Search for the cell housing the specified text and yield its (x, y) center coordinate. 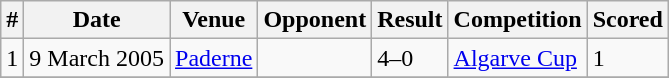
# (12, 20)
Date (97, 20)
4–0 (410, 58)
Algarve Cup (518, 58)
Result (410, 20)
Opponent (315, 20)
Paderne (214, 58)
Scored (628, 20)
Competition (518, 20)
9 March 2005 (97, 58)
Venue (214, 20)
